Search for the cell housing the specified text and yield its (X, Y) center coordinate. 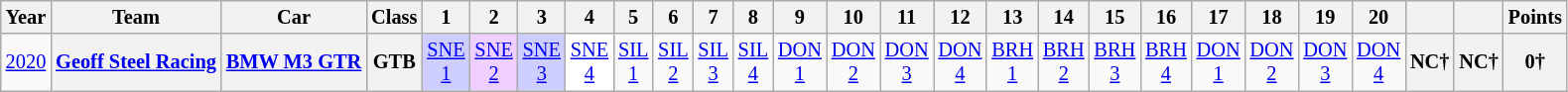
SNE1 (446, 62)
Class (394, 17)
7 (714, 17)
11 (907, 17)
Geoff Steel Racing (136, 62)
12 (961, 17)
16 (1166, 17)
Team (136, 17)
BRH3 (1115, 62)
Car (294, 17)
1 (446, 17)
Year (26, 17)
6 (673, 17)
4 (589, 17)
SNE3 (542, 62)
9 (800, 17)
SNE2 (493, 62)
17 (1219, 17)
BRH1 (1012, 62)
14 (1064, 17)
SIL1 (633, 62)
SIL3 (714, 62)
BMW M3 GTR (294, 62)
3 (542, 17)
BRH4 (1166, 62)
8 (753, 17)
0† (1535, 62)
SIL4 (753, 62)
SNE4 (589, 62)
13 (1012, 17)
18 (1272, 17)
2 (493, 17)
15 (1115, 17)
Points (1535, 17)
20 (1378, 17)
19 (1325, 17)
BRH2 (1064, 62)
SIL2 (673, 62)
GTB (394, 62)
10 (853, 17)
2020 (26, 62)
5 (633, 17)
